Locate the cell with the specified text and output its [x, y] center coordinate. 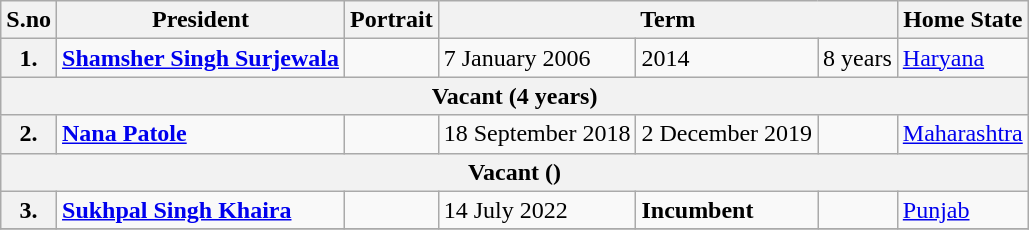
2 December 2019 [727, 134]
S.no [29, 20]
President [201, 20]
Home State [962, 20]
7 January 2006 [537, 58]
8 years [858, 58]
Vacant (4 years) [515, 96]
Portrait [392, 20]
14 July 2022 [537, 210]
Maharashtra [962, 134]
Nana Patole [201, 134]
Term [668, 20]
2014 [727, 58]
3. [29, 210]
Punjab [962, 210]
Incumbent [727, 210]
18 September 2018 [537, 134]
Shamsher Singh Surjewala [201, 58]
1. [29, 58]
Sukhpal Singh Khaira [201, 210]
2. [29, 134]
Vacant () [515, 172]
Haryana [962, 58]
